Detect which cell encompasses the target text, then output its [X, Y] center coordinate. 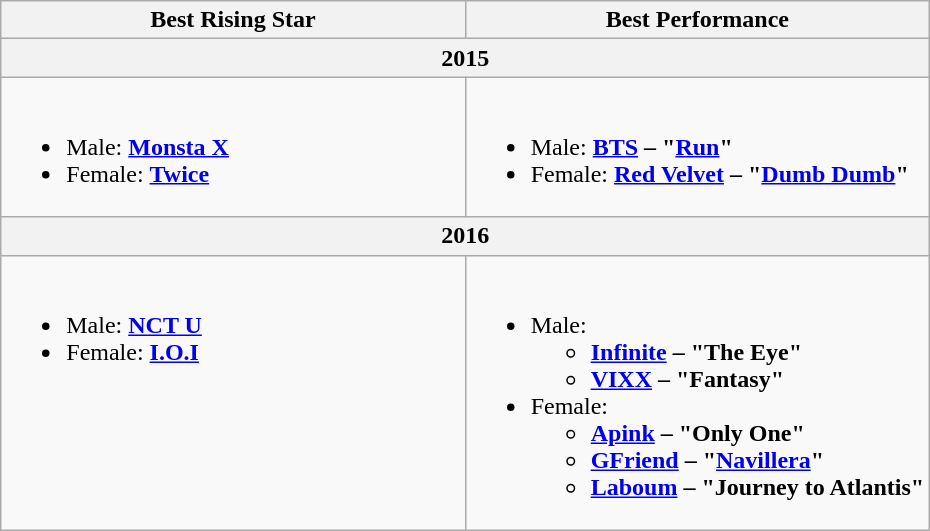
2015 [466, 58]
Best Performance [697, 20]
Best Rising Star [233, 20]
Male: BTS – "Run"Female: Red Velvet – "Dumb Dumb" [697, 147]
2016 [466, 236]
Male:Infinite – "The Eye"VIXX – "Fantasy"Female:Apink – "Only One"GFriend – "Navillera"Laboum – "Journey to Atlantis" [697, 392]
Male: NCT UFemale: I.O.I [233, 392]
Male: Monsta XFemale: Twice [233, 147]
